Provide the (x, y) coordinate of the cell's center where the given text is located.  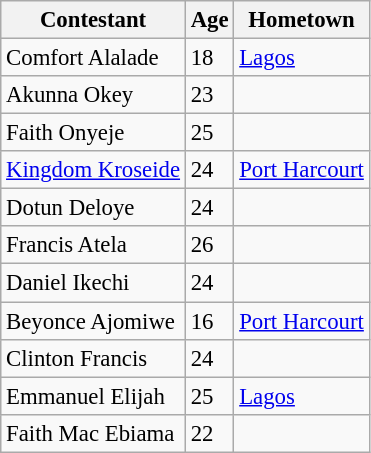
Comfort Alalade (94, 58)
Age (210, 20)
Emmanuel Elijah (94, 396)
26 (210, 245)
22 (210, 433)
18 (210, 58)
23 (210, 95)
Akunna Okey (94, 95)
Kingdom Kroseide (94, 170)
Faith Mac Ebiama (94, 433)
Clinton Francis (94, 358)
Faith Onyeje (94, 133)
Contestant (94, 20)
Hometown (302, 20)
Daniel Ikechi (94, 283)
Dotun Deloye (94, 208)
Beyonce Ajomiwe (94, 321)
16 (210, 321)
Francis Atela (94, 245)
